Locate the cell with the specified text and output its (X, Y) center coordinate. 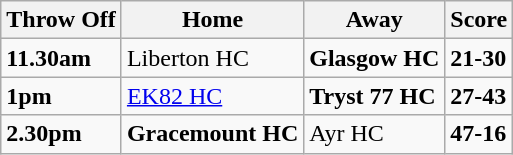
Ayr HC (374, 134)
Liberton HC (212, 58)
Glasgow HC (374, 58)
Gracemount HC (212, 134)
27-43 (479, 96)
47-16 (479, 134)
Score (479, 20)
Home (212, 20)
21-30 (479, 58)
Throw Off (62, 20)
2.30pm (62, 134)
Tryst 77 HC (374, 96)
11.30am (62, 58)
Away (374, 20)
1pm (62, 96)
EK82 HC (212, 96)
